From the cell containing the given text, extract its center point as [x, y] coordinate. 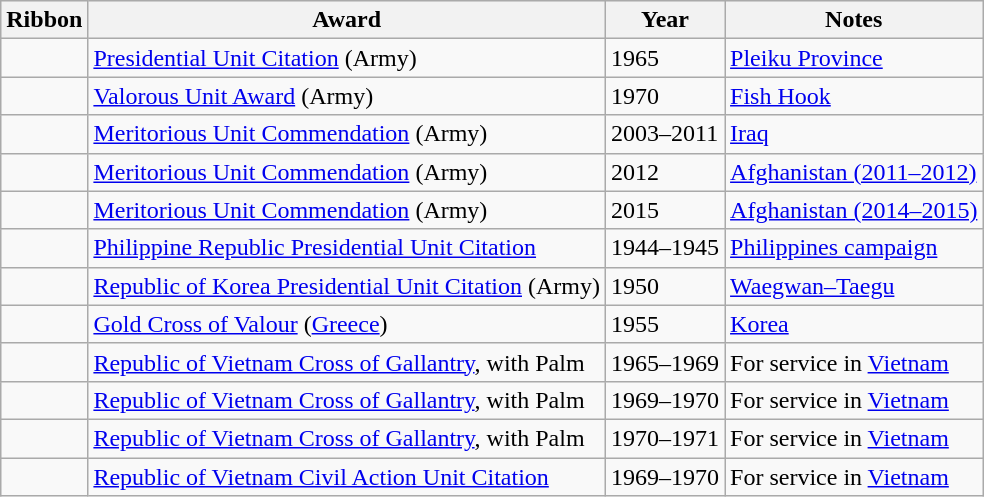
Ribbon [44, 20]
1965 [664, 58]
Republic of Vietnam Civil Action Unit Citation [347, 477]
Iraq [854, 134]
Presidential Unit Citation (Army) [347, 58]
1965–1969 [664, 362]
1970–1971 [664, 438]
Philippine Republic Presidential Unit Citation [347, 248]
1970 [664, 96]
2003–2011 [664, 134]
Republic of Korea Presidential Unit Citation (Army) [347, 286]
Fish Hook [854, 96]
Notes [854, 20]
Award [347, 20]
2015 [664, 210]
Afghanistan (2014–2015) [854, 210]
1950 [664, 286]
Gold Cross of Valour (Greece) [347, 324]
Korea [854, 324]
Valorous Unit Award (Army) [347, 96]
Afghanistan (2011–2012) [854, 172]
Pleiku Province [854, 58]
1955 [664, 324]
Year [664, 20]
Waegwan–Taegu [854, 286]
Philippines campaign [854, 248]
2012 [664, 172]
1944–1945 [664, 248]
